Pinpoint the cell where the given text exists, returning its (X, Y) midpoint coordinate. 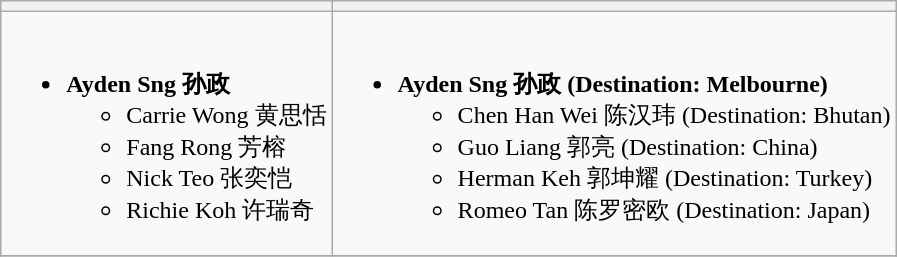
Ayden Sng 孙政Carrie Wong 黄思恬Fang Rong 芳榕Nick Teo 张奕恺Richie Koh 许瑞奇 (166, 134)
